Return [x, y] of the center of cell containing provided text 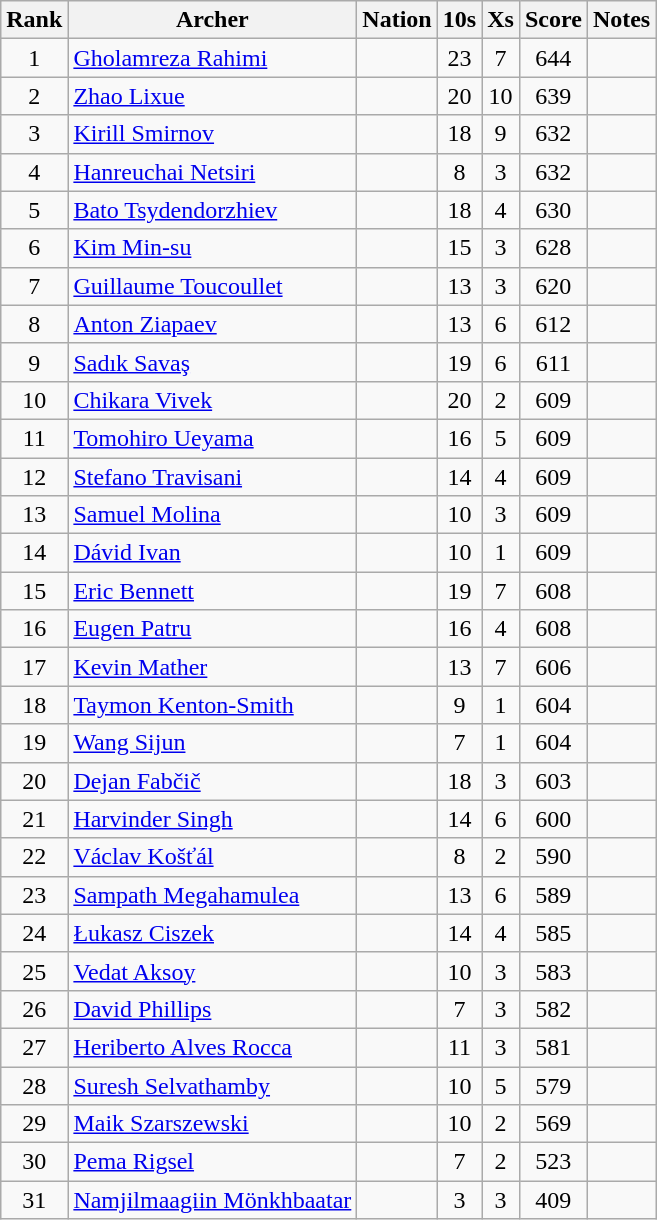
612 [553, 324]
639 [553, 96]
Kirill Smirnov [212, 134]
26 [34, 1009]
589 [553, 895]
Bato Tsydendorzhiev [212, 210]
579 [553, 1085]
Score [553, 20]
600 [553, 819]
Nation [397, 20]
Sampath Megahamulea [212, 895]
Wang Sijun [212, 743]
590 [553, 857]
David Phillips [212, 1009]
27 [34, 1047]
644 [553, 58]
409 [553, 1200]
Kevin Mather [212, 667]
Samuel Molina [212, 515]
24 [34, 933]
Harvinder Singh [212, 819]
583 [553, 971]
Vedat Aksoy [212, 971]
628 [553, 248]
12 [34, 477]
Taymon Kenton-Smith [212, 705]
30 [34, 1162]
Stefano Travisani [212, 477]
22 [34, 857]
611 [553, 362]
Tomohiro Ueyama [212, 438]
Łukasz Ciszek [212, 933]
29 [34, 1124]
606 [553, 667]
Notes [621, 20]
25 [34, 971]
Kim Min-su [212, 248]
Dávid Ivan [212, 553]
Guillaume Toucoullet [212, 286]
582 [553, 1009]
Eugen Patru [212, 629]
585 [553, 933]
Sadık Savaş [212, 362]
630 [553, 210]
Hanreuchai Netsiri [212, 172]
21 [34, 819]
Eric Bennett [212, 591]
Namjilmaagiin Mönkhbaatar [212, 1200]
17 [34, 667]
Archer [212, 20]
Maik Szarszewski [212, 1124]
Anton Ziapaev [212, 324]
Václav Košťál [212, 857]
28 [34, 1085]
Chikara Vivek [212, 400]
569 [553, 1124]
603 [553, 781]
523 [553, 1162]
Dejan Fabčič [212, 781]
Rank [34, 20]
Pema Rigsel [212, 1162]
Xs [501, 20]
Heriberto Alves Rocca [212, 1047]
Gholamreza Rahimi [212, 58]
620 [553, 286]
581 [553, 1047]
31 [34, 1200]
10s [459, 20]
Zhao Lixue [212, 96]
Suresh Selvathamby [212, 1085]
